Determine the (x, y) coordinate at the center of the cell enclosing the given text.  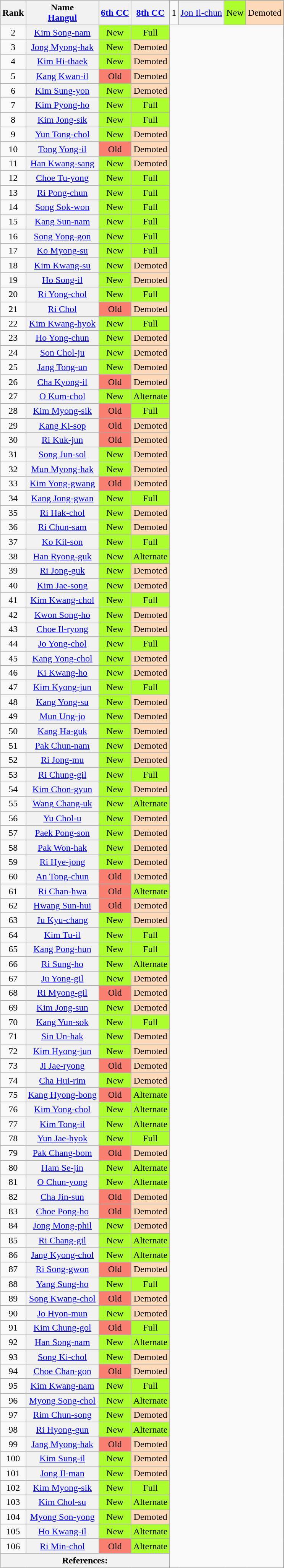
98 (13, 1430)
Kim Kwang-chol (62, 600)
Jong Myong-hak (62, 47)
79 (13, 1153)
Han Kwang-sang (62, 163)
41 (13, 600)
Song Sok-won (62, 207)
Ju Yong-gil (62, 978)
Song Jun-sol (62, 455)
O Kum-chol (62, 396)
Cha Kyong-il (62, 382)
NameHangul (62, 13)
Jong Mong-phil (62, 1226)
Jong Il-man (62, 1473)
Wang Chang-uk (62, 804)
Kim Tu-il (62, 935)
Ri Hye-jong (62, 862)
8th CC (150, 13)
25 (13, 367)
54 (13, 789)
O Chun-yong (62, 1182)
Song Ki-chol (62, 1357)
100 (13, 1459)
19 (13, 280)
12 (13, 178)
Kim Jae-song (62, 585)
42 (13, 614)
Kang Ha-guk (62, 731)
Kwon Song-ho (62, 614)
Kim Chon-gyun (62, 789)
6th CC (115, 13)
Ri Min-chol (62, 1546)
An Tong-chun (62, 876)
33 (13, 484)
Ri Jong-mu (62, 760)
Ho Song-il (62, 280)
73 (13, 1066)
Pak Chun-nam (62, 746)
Cha Jin-sun (62, 1197)
77 (13, 1124)
Kim Yong-gwang (62, 484)
Ju Kyu-chang (62, 920)
Yun Tong-chol (62, 134)
21 (13, 309)
Kim Chung-gol (62, 1328)
10 (13, 149)
2 (13, 32)
69 (13, 1007)
Choe Tu-yong (62, 178)
15 (13, 222)
99 (13, 1444)
59 (13, 862)
Jang Tong-un (62, 367)
23 (13, 338)
Choe Pong-ho (62, 1211)
30 (13, 440)
Ji Jae-ryong (62, 1066)
Paek Pong-son (62, 833)
11 (13, 163)
28 (13, 411)
Cha Hui-rim (62, 1080)
16 (13, 236)
51 (13, 746)
Kim Kyong-jun (62, 687)
Kim Jong-sik (62, 120)
Ham Se-jin (62, 1168)
Ri Chang-gil (62, 1240)
Kang Jong-gwan (62, 498)
22 (13, 323)
49 (13, 717)
Ri Hak-chol (62, 513)
74 (13, 1080)
102 (13, 1488)
Jon Il-chun (201, 13)
86 (13, 1255)
Kang Hyong-bong (62, 1095)
Yang Sung-ho (62, 1284)
91 (13, 1328)
Ri Hyong-gun (62, 1430)
Kim Kwang-hyok (62, 323)
97 (13, 1415)
Song Yong-gon (62, 236)
Pak Chang-bom (62, 1153)
101 (13, 1473)
26 (13, 382)
9 (13, 134)
58 (13, 847)
29 (13, 426)
92 (13, 1342)
18 (13, 265)
55 (13, 804)
Ri Jong-guk (62, 571)
13 (13, 192)
Yun Jae-hyok (62, 1139)
90 (13, 1313)
56 (13, 818)
Kim Song-nam (62, 32)
Ri Song-gwon (62, 1269)
35 (13, 513)
83 (13, 1211)
Ri Chol (62, 309)
Ko Kil-son (62, 542)
39 (13, 571)
7 (13, 105)
Kang Yun-sok (62, 1022)
66 (13, 964)
65 (13, 949)
87 (13, 1269)
57 (13, 833)
Choe Il-ryong (62, 629)
Jo Hyon-mun (62, 1313)
82 (13, 1197)
84 (13, 1226)
40 (13, 585)
Kang Kwan-il (62, 76)
Mun Myong-hak (62, 469)
63 (13, 920)
Kang Yong-chol (62, 658)
Kim Kwang-su (62, 265)
Son Chol-ju (62, 353)
96 (13, 1401)
104 (13, 1517)
50 (13, 731)
1 (174, 13)
68 (13, 993)
Ko Myong-su (62, 251)
31 (13, 455)
85 (13, 1240)
Kim Hi-thaek (62, 62)
36 (13, 527)
64 (13, 935)
Sin Un-hak (62, 1037)
Ri Kuk-jun (62, 440)
Ri Yong-chol (62, 294)
103 (13, 1502)
Kim Sung-il (62, 1459)
Kim Kwang-nam (62, 1386)
Ri Sung-ho (62, 964)
Hwang Sun-hui (62, 906)
20 (13, 294)
3 (13, 47)
32 (13, 469)
70 (13, 1022)
Ri Chun-sam (62, 527)
46 (13, 673)
88 (13, 1284)
89 (13, 1298)
Kim Hyong-jun (62, 1051)
Kang Ki-sop (62, 426)
Jang Kyong-chol (62, 1255)
Kang Yong-su (62, 702)
14 (13, 207)
Ri Chan-hwa (62, 891)
45 (13, 658)
105 (13, 1531)
Ri Myong-gil (62, 993)
75 (13, 1095)
Han Song-nam (62, 1342)
72 (13, 1051)
94 (13, 1371)
8 (13, 120)
Kim Pyong-ho (62, 105)
80 (13, 1168)
43 (13, 629)
References: (85, 1560)
Pak Won-hak (62, 847)
6 (13, 91)
Mun Ung-jo (62, 717)
Rim Chun-song (62, 1415)
61 (13, 891)
38 (13, 556)
5 (13, 76)
Kang Sun-nam (62, 222)
Kim Sung-yon (62, 91)
81 (13, 1182)
Song Kwang-chol (62, 1298)
Kim Tong-il (62, 1124)
Yu Chol-u (62, 818)
Myong Song-chol (62, 1401)
24 (13, 353)
Jo Yong-chol (62, 643)
Ri Chung-gil (62, 775)
53 (13, 775)
67 (13, 978)
Myong Son-yong (62, 1517)
71 (13, 1037)
Han Ryong-guk (62, 556)
Choe Chan-gon (62, 1371)
Kim Yong-chol (62, 1109)
Jang Myong-hak (62, 1444)
Kim Jong-sun (62, 1007)
52 (13, 760)
4 (13, 62)
34 (13, 498)
93 (13, 1357)
47 (13, 687)
Kang Pong-hun (62, 949)
27 (13, 396)
Rank (13, 13)
44 (13, 643)
76 (13, 1109)
Ho Yong-chun (62, 338)
60 (13, 876)
17 (13, 251)
62 (13, 906)
Ho Kwang-il (62, 1531)
106 (13, 1546)
Ri Pong-chun (62, 192)
Tong Yong-il (62, 149)
37 (13, 542)
Ki Kwang-ho (62, 673)
Kim Chol-su (62, 1502)
78 (13, 1139)
95 (13, 1386)
48 (13, 702)
